Find where the given text appears and provide that cell's center as [x, y] coordinate. 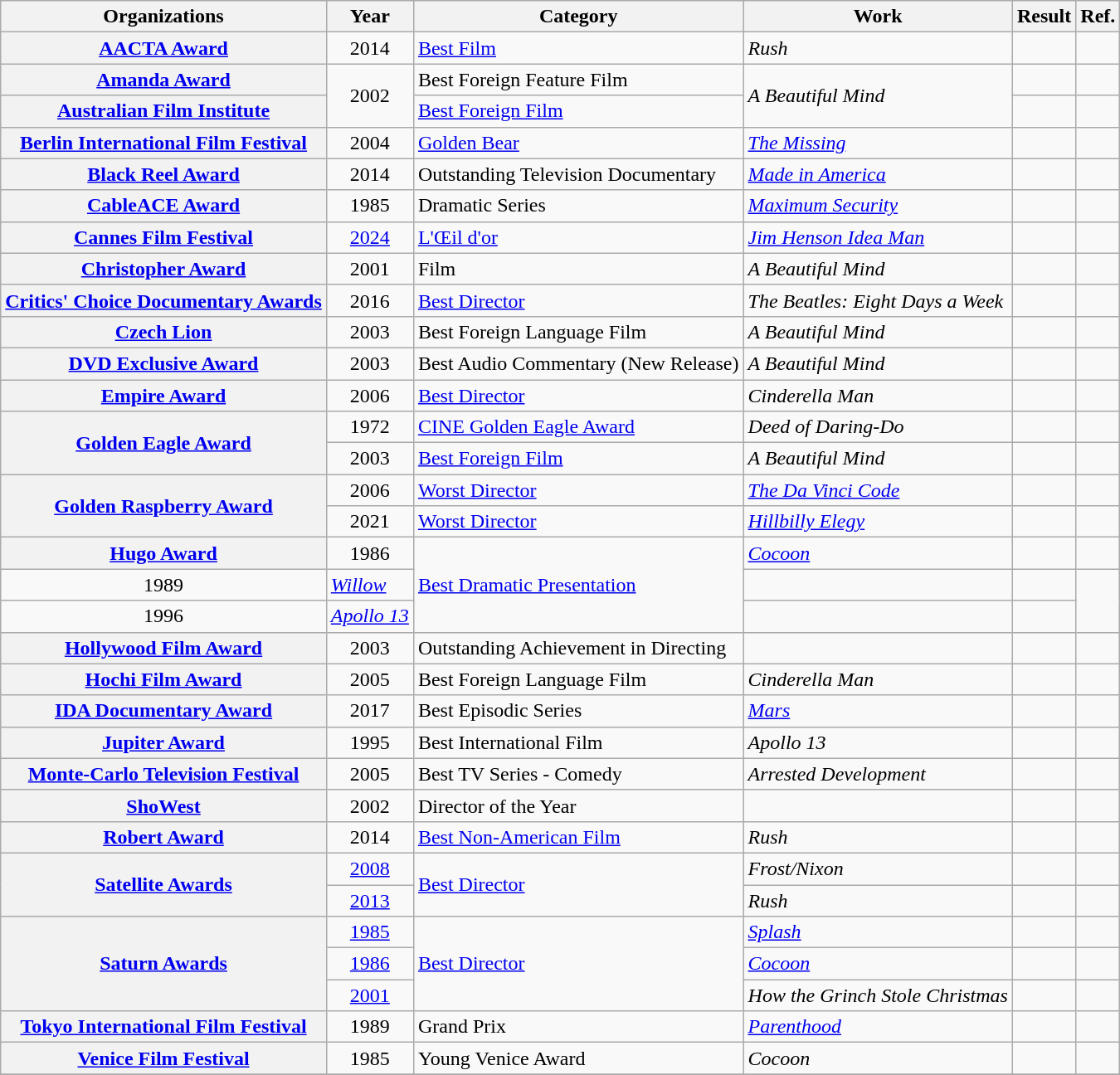
Willow [370, 585]
Saturn Awards [164, 964]
Jupiter Award [164, 742]
Venice Film Festival [164, 1058]
Berlin International Film Festival [164, 143]
1972 [370, 427]
Hollywood Film Award [164, 648]
Ref. [1098, 17]
Critics' Choice Documentary Awards [164, 300]
Tokyo International Film Festival [164, 1027]
Year [370, 17]
Czech Lion [164, 332]
Young Venice Award [578, 1058]
Made in America [878, 174]
Outstanding Achievement in Directing [578, 648]
Monte-Carlo Television Festival [164, 774]
CINE Golden Eagle Award [578, 427]
2017 [370, 711]
Parenthood [878, 1027]
IDA Documentary Award [164, 711]
Golden Eagle Award [164, 443]
Organizations [164, 17]
Hugo Award [164, 553]
Hochi Film Award [164, 679]
Christopher Award [164, 269]
Golden Raspberry Award [164, 506]
Australian Film Institute [164, 111]
Film [578, 269]
Best Foreign Feature Film [578, 80]
2016 [370, 300]
Arrested Development [878, 774]
Dramatic Series [578, 206]
L'Œil d'or [578, 237]
Cannes Film Festival [164, 237]
Frost/Nixon [878, 868]
Grand Prix [578, 1027]
Empire Award [164, 396]
Work [878, 17]
The Missing [878, 143]
2008 [370, 868]
Black Reel Award [164, 174]
Hillbilly Elegy [878, 522]
Best TV Series - Comedy [578, 774]
2021 [370, 522]
2004 [370, 143]
The Beatles: Eight Days a Week [878, 300]
Best Episodic Series [578, 711]
Deed of Daring-Do [878, 427]
Best International Film [578, 742]
2024 [370, 237]
Jim Henson Idea Man [878, 237]
ShoWest [164, 805]
1995 [370, 742]
2013 [370, 900]
Golden Bear [578, 143]
Category [578, 17]
Amanda Award [164, 80]
AACTA Award [164, 48]
Result [1044, 17]
The Da Vinci Code [878, 490]
Best Dramatic Presentation [578, 585]
Best Audio Commentary (New Release) [578, 363]
Splash [878, 932]
Outstanding Television Documentary [578, 174]
1996 [164, 616]
Mars [878, 711]
Maximum Security [878, 206]
How the Grinch Stole Christmas [878, 995]
Director of the Year [578, 805]
Satellite Awards [164, 884]
DVD Exclusive Award [164, 363]
Best Non-American Film [578, 837]
Robert Award [164, 837]
Best Film [578, 48]
CableACE Award [164, 206]
